Identify which cell holds the provided text, then report its (X, Y) central coordinate. 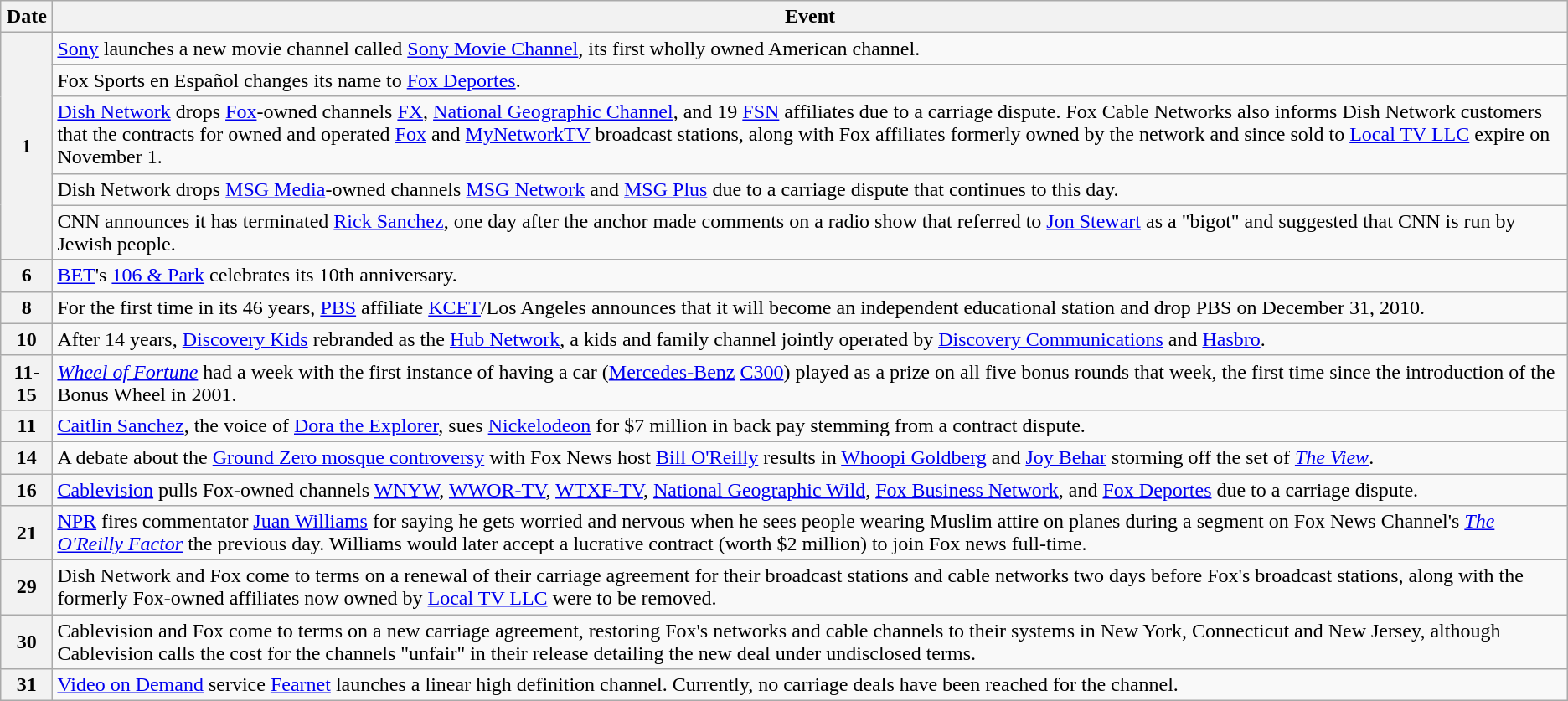
Caitlin Sanchez, the voice of Dora the Explorer, sues Nickelodeon for $7 million in back pay stemming from a contract dispute. (810, 425)
30 (27, 642)
21 (27, 533)
11 (27, 425)
6 (27, 276)
Sony launches a new movie channel called Sony Movie Channel, its first wholly owned American channel. (810, 49)
BET's 106 & Park celebrates its 10th anniversary. (810, 276)
Dish Network drops MSG Media-owned channels MSG Network and MSG Plus due to a carriage dispute that continues to this day. (810, 189)
Fox Sports en Español changes its name to Fox Deportes. (810, 80)
After 14 years, Discovery Kids rebranded as the Hub Network, a kids and family channel jointly operated by Discovery Communications and Hasbro. (810, 339)
16 (27, 490)
Event (810, 17)
29 (27, 588)
Video on Demand service Fearnet launches a linear high definition channel. Currently, no carriage deals have been reached for the channel. (810, 685)
11-15 (27, 382)
1 (27, 146)
8 (27, 307)
10 (27, 339)
Date (27, 17)
31 (27, 685)
14 (27, 457)
